Pinpoint the cell where the given text exists, returning its (x, y) midpoint coordinate. 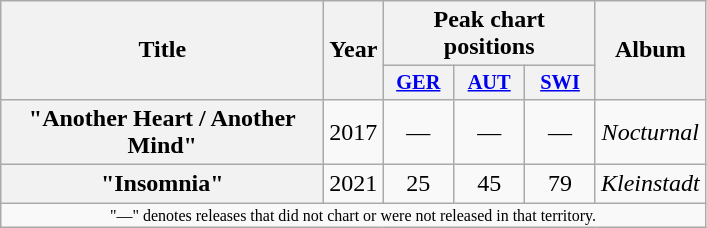
79 (560, 184)
"—" denotes releases that did not chart or were not released in that territory. (353, 215)
Peak chart positions (490, 34)
Album (650, 50)
25 (418, 184)
2021 (354, 184)
"Insomnia" (162, 184)
Title (162, 50)
AUT (490, 83)
2017 (354, 132)
"Another Heart / Another Mind" (162, 132)
GER (418, 83)
Kleinstadt (650, 184)
SWI (560, 83)
45 (490, 184)
Nocturnal (650, 132)
Year (354, 50)
